From the cell containing the given text, extract its center point as (x, y) coordinate. 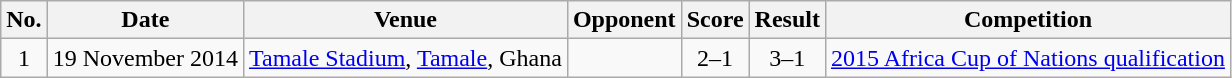
Date (145, 20)
Score (715, 20)
Opponent (624, 20)
Venue (406, 20)
19 November 2014 (145, 58)
Result (787, 20)
3–1 (787, 58)
Competition (1028, 20)
2–1 (715, 58)
Tamale Stadium, Tamale, Ghana (406, 58)
1 (24, 58)
2015 Africa Cup of Nations qualification (1028, 58)
No. (24, 20)
